Detect which cell encompasses the target text, then output its [X, Y] center coordinate. 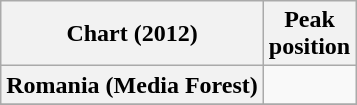
Peakposition [309, 34]
Chart (2012) [132, 34]
Romania (Media Forest) [132, 85]
